From the cell containing the given text, extract its center point as (x, y) coordinate. 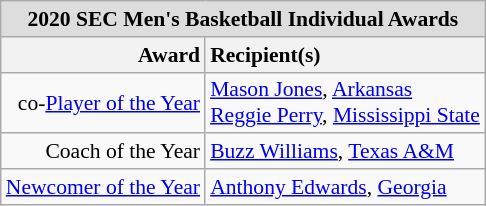
Buzz Williams, Texas A&M (345, 152)
co-Player of the Year (103, 102)
2020 SEC Men's Basketball Individual Awards (243, 19)
Anthony Edwards, Georgia (345, 187)
Newcomer of the Year (103, 187)
Coach of the Year (103, 152)
Recipient(s) (345, 55)
Mason Jones, ArkansasReggie Perry, Mississippi State (345, 102)
Award (103, 55)
